Provide the (x, y) coordinate of the cell's center where the given text is located.  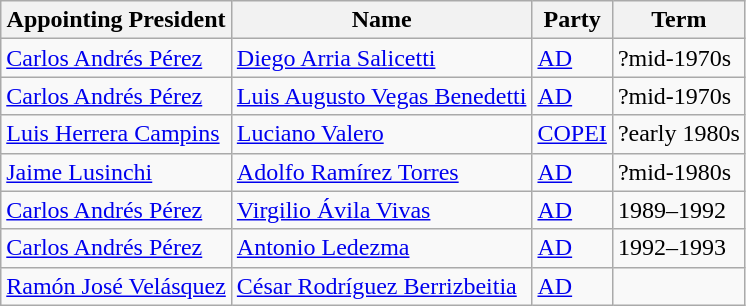
Diego Arria Salicetti (382, 58)
Name (382, 20)
César Rodríguez Berrizbeitia (382, 286)
Ramón José Velásquez (116, 286)
Luciano Valero (382, 134)
?mid-1980s (678, 172)
Adolfo Ramírez Torres (382, 172)
COPEI (572, 134)
Luis Herrera Campins (116, 134)
1992–1993 (678, 248)
1989–1992 (678, 210)
Luis Augusto Vegas Benedetti (382, 96)
Virgilio Ávila Vivas (382, 210)
Appointing President (116, 20)
Antonio Ledezma (382, 248)
?early 1980s (678, 134)
Jaime Lusinchi (116, 172)
Term (678, 20)
Party (572, 20)
